Extract the (x, y) coordinate from the center of the cell holding the provided text.  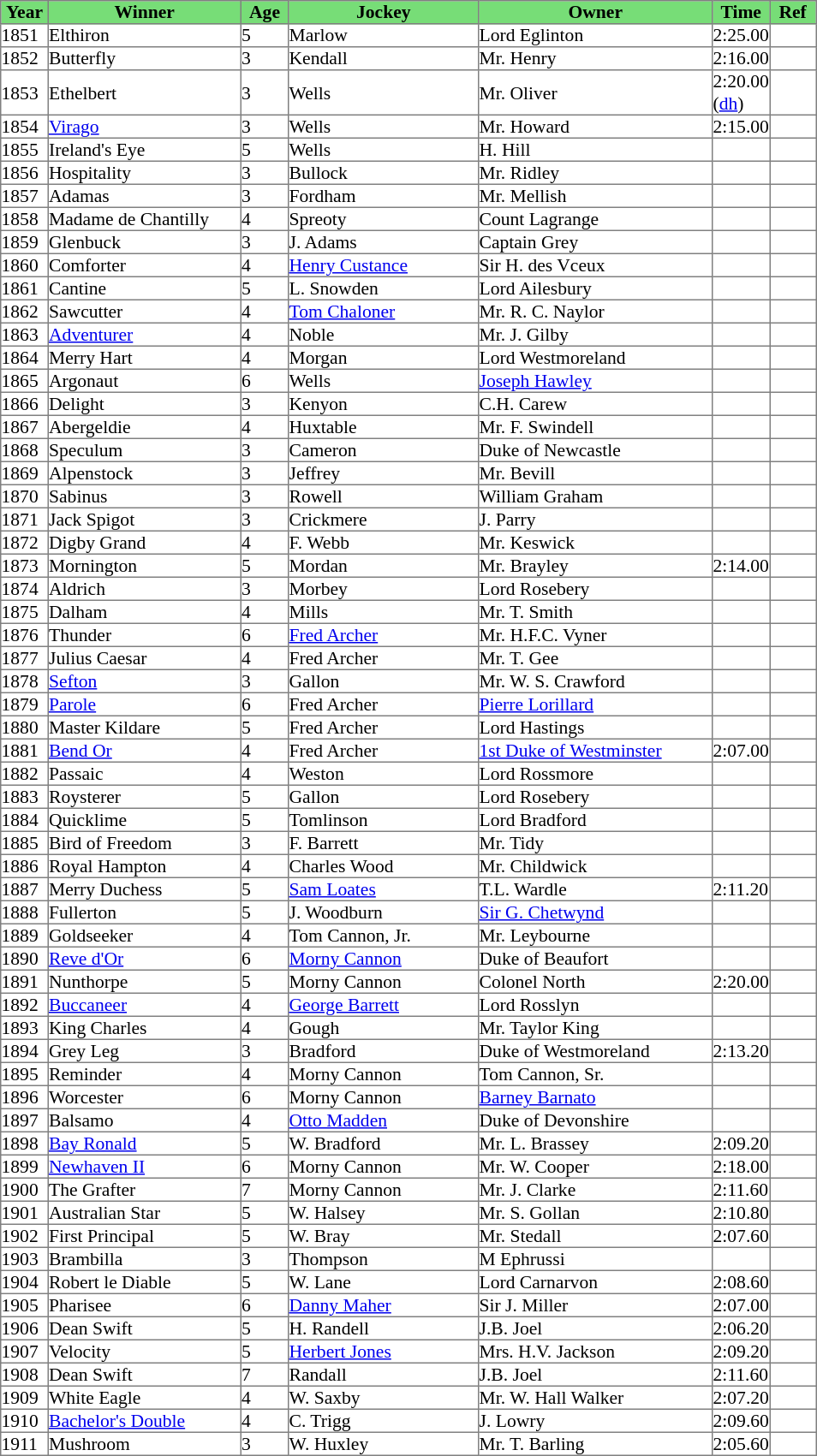
Tom Cannon, Sr. (596, 1073)
Parole (144, 704)
1852 (25, 58)
1874 (25, 589)
1890 (25, 959)
Danny Maher (384, 1304)
Mr. Tidy (596, 842)
Argonaut (144, 380)
1865 (25, 380)
Sam Loates (384, 888)
Mr. J. Clarke (596, 1190)
2:25.00 (742, 36)
1900 (25, 1190)
Sir H. des Vceux (596, 265)
Mr. F. Swindell (596, 426)
Age (265, 12)
Butterfly (144, 58)
1862 (25, 312)
Ireland's Eye (144, 149)
Kenyon (384, 404)
1904 (25, 1282)
Charles Wood (384, 866)
1885 (25, 842)
1877 (25, 657)
King Charles (144, 1027)
H. Hill (596, 149)
Newhaven II (144, 1166)
Cantine (144, 288)
William Graham (596, 496)
1882 (25, 774)
Fordham (384, 195)
Mr. S. Gollan (596, 1212)
1873 (25, 565)
Tom Cannon, Jr. (384, 935)
Winner (144, 12)
Buccaneer (144, 1005)
W. Huxley (384, 1443)
Mr. Taylor King (596, 1027)
1894 (25, 1051)
Lord Rossmore (596, 774)
Owner (596, 12)
L. Snowden (384, 288)
Bradford (384, 1051)
1868 (25, 450)
Mr. R. C. Naylor (596, 312)
Elthiron (144, 36)
Lord Rosslyn (596, 1005)
Kendall (384, 58)
The Grafter (144, 1190)
1911 (25, 1443)
Jack Spigot (144, 519)
Captain Grey (596, 241)
Australian Star (144, 1212)
Lord Eglinton (596, 36)
Mr. W. Hall Walker (596, 1397)
Mr. Childwick (596, 866)
Mr. W. S. Crawford (596, 681)
C. Trigg (384, 1421)
Duke of Newcastle (596, 450)
H. Randell (384, 1328)
Crickmere (384, 519)
Julius Caesar (144, 657)
W. Bradford (384, 1144)
Gough (384, 1027)
Royal Hampton (144, 866)
Huxtable (384, 426)
Reve d'Or (144, 959)
Hospitality (144, 173)
Weston (384, 774)
Merry Duchess (144, 888)
Sawcutter (144, 312)
Mordan (384, 565)
Lord Bradford (596, 820)
Mr. W. Cooper (596, 1166)
White Eagle (144, 1397)
1895 (25, 1073)
2:20.00 (dh) (742, 92)
1910 (25, 1421)
Velocity (144, 1351)
1898 (25, 1144)
1881 (25, 750)
Bullock (384, 173)
1899 (25, 1166)
Sabinus (144, 496)
Delight (144, 404)
Count Lagrange (596, 219)
1897 (25, 1120)
2:09.60 (742, 1421)
1863 (25, 334)
Sir G. Chetwynd (596, 912)
W. Halsey (384, 1212)
2:07.60 (742, 1236)
1908 (25, 1375)
1892 (25, 1005)
2:05.60 (742, 1443)
Digby Grand (144, 543)
Goldseeker (144, 935)
Master Kildare (144, 728)
1854 (25, 127)
1859 (25, 241)
1883 (25, 796)
1871 (25, 519)
M Ephrussi (596, 1258)
1893 (25, 1027)
Cameron (384, 450)
1909 (25, 1397)
1884 (25, 820)
1896 (25, 1097)
1886 (25, 866)
Lord Carnarvon (596, 1282)
Mr. H.F.C. Vyner (596, 635)
2:14.00 (742, 565)
2:07.20 (742, 1397)
1879 (25, 704)
Thunder (144, 635)
Mr. T. Barling (596, 1443)
J. Lowry (596, 1421)
Mr. Keswick (596, 543)
Mornington (144, 565)
Otto Madden (384, 1120)
Randall (384, 1375)
1856 (25, 173)
1864 (25, 358)
2:16.00 (742, 58)
Mr. Mellish (596, 195)
2:18.00 (742, 1166)
J. Adams (384, 241)
1875 (25, 611)
Merry Hart (144, 358)
Mr. Leybourne (596, 935)
Aldrich (144, 589)
George Barrett (384, 1005)
1889 (25, 935)
Mushroom (144, 1443)
Bend Or (144, 750)
1888 (25, 912)
Lord Westmoreland (596, 358)
1901 (25, 1212)
Year (25, 12)
Roysterer (144, 796)
2:11.20 (742, 888)
Bachelor's Double (144, 1421)
Tomlinson (384, 820)
Duke of Devonshire (596, 1120)
Speculum (144, 450)
Henry Custance (384, 265)
Comforter (144, 265)
1866 (25, 404)
Thompson (384, 1258)
1870 (25, 496)
Lord Hastings (596, 728)
Mr. Bevill (596, 472)
Balsamo (144, 1120)
Mr. T. Smith (596, 611)
2:13.20 (742, 1051)
Alpenstock (144, 472)
Mr. Brayley (596, 565)
1891 (25, 981)
Pharisee (144, 1304)
Pierre Lorillard (596, 704)
Colonel North (596, 981)
Mr. J. Gilby (596, 334)
Lord Ailesbury (596, 288)
Worcester (144, 1097)
Mr. L. Brassey (596, 1144)
Mr. Oliver (596, 92)
1867 (25, 426)
1855 (25, 149)
Joseph Hawley (596, 380)
Abergeldie (144, 426)
Mills (384, 611)
Adventurer (144, 334)
Morbey (384, 589)
Fullerton (144, 912)
Jeffrey (384, 472)
Glenbuck (144, 241)
Jockey (384, 12)
Duke of Beaufort (596, 959)
Noble (384, 334)
J. Parry (596, 519)
Duke of Westmoreland (596, 1051)
Sir J. Miller (596, 1304)
1907 (25, 1351)
First Principal (144, 1236)
W. Bray (384, 1236)
Ethelbert (144, 92)
Quicklime (144, 820)
1903 (25, 1258)
1857 (25, 195)
1858 (25, 219)
1872 (25, 543)
T.L. Wardle (596, 888)
Time (742, 12)
Bay Ronald (144, 1144)
1860 (25, 265)
1887 (25, 888)
W. Saxby (384, 1397)
Adamas (144, 195)
Ref (793, 12)
2:06.20 (742, 1328)
Mr. Howard (596, 127)
Herbert Jones (384, 1351)
C.H. Carew (596, 404)
Dalham (144, 611)
Virago (144, 127)
Robert le Diable (144, 1282)
Mr. Henry (596, 58)
1905 (25, 1304)
Mr. Ridley (596, 173)
2:10.80 (742, 1212)
Passaic (144, 774)
1853 (25, 92)
Reminder (144, 1073)
Bird of Freedom (144, 842)
2:08.60 (742, 1282)
F. Barrett (384, 842)
1861 (25, 288)
1876 (25, 635)
Rowell (384, 496)
Grey Leg (144, 1051)
Brambilla (144, 1258)
1st Duke of Westminster (596, 750)
Marlow (384, 36)
Nunthorpe (144, 981)
1869 (25, 472)
J. Woodburn (384, 912)
1906 (25, 1328)
Morgan (384, 358)
Tom Chaloner (384, 312)
Mr. T. Gee (596, 657)
W. Lane (384, 1282)
Sefton (144, 681)
Madame de Chantilly (144, 219)
2:20.00 (742, 981)
1880 (25, 728)
F. Webb (384, 543)
1851 (25, 36)
1878 (25, 681)
Mr. Stedall (596, 1236)
Barney Barnato (596, 1097)
Spreoty (384, 219)
1902 (25, 1236)
Mrs. H.V. Jackson (596, 1351)
2:15.00 (742, 127)
